For the text-containing cell, return its midpoint in (X, Y) coordinate format. 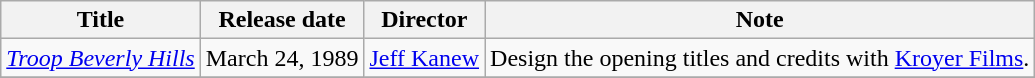
Note (760, 20)
Design the opening titles and credits with Kroyer Films. (760, 58)
Director (424, 20)
Title (101, 20)
Release date (282, 20)
March 24, 1989 (282, 58)
Troop Beverly Hills (101, 58)
Jeff Kanew (424, 58)
